Pinpoint the cell where the given text exists, returning its [x, y] midpoint coordinate. 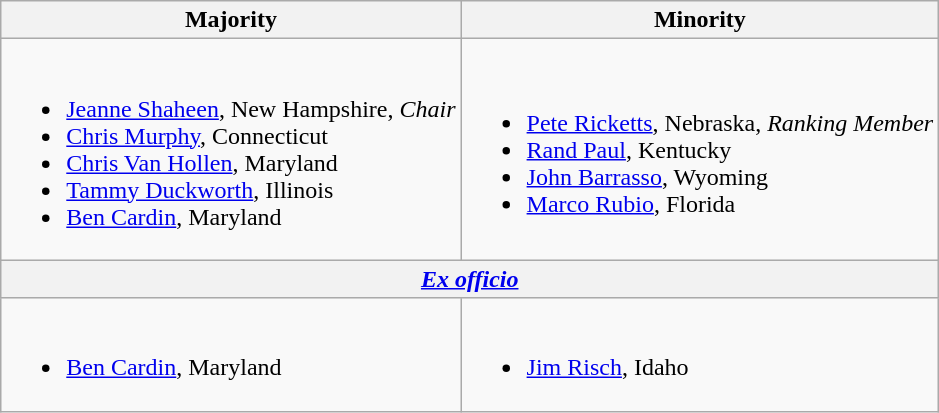
Majority [231, 20]
Jim Risch, Idaho [700, 354]
Ben Cardin, Maryland [231, 354]
Ex officio [470, 279]
Jeanne Shaheen, New Hampshire, ChairChris Murphy, ConnecticutChris Van Hollen, MarylandTammy Duckworth, IllinoisBen Cardin, Maryland [231, 150]
Pete Ricketts, Nebraska, Ranking MemberRand Paul, KentuckyJohn Barrasso, WyomingMarco Rubio, Florida [700, 150]
Minority [700, 20]
